Identify which cell holds the provided text, then report its [X, Y] central coordinate. 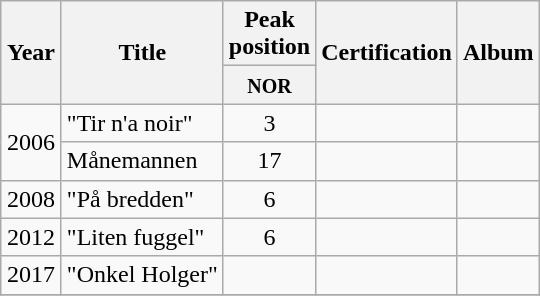
2012 [32, 237]
2017 [32, 275]
Certification [387, 52]
Månemannen [142, 161]
2008 [32, 199]
3 [269, 123]
17 [269, 161]
NOR [269, 85]
Year [32, 52]
Peak position [269, 34]
Title [142, 52]
2006 [32, 142]
"På bredden" [142, 199]
"Liten fuggel" [142, 237]
"Onkel Holger" [142, 275]
Album [498, 52]
"Tir n'a noir" [142, 123]
